From the cell containing the given text, extract its center point as (X, Y) coordinate. 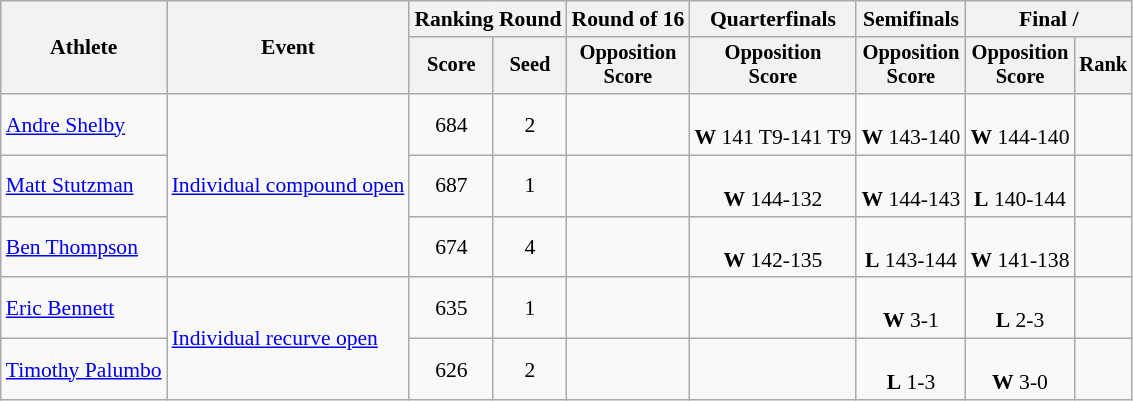
W 142-135 (772, 248)
Rank (1104, 66)
Andre Shelby (84, 124)
Quarterfinals (772, 19)
W 3-1 (910, 308)
W 141-138 (1020, 248)
L 140-144 (1020, 186)
Final / (1048, 19)
Score (451, 66)
Matt Stutzman (84, 186)
L 2-3 (1020, 308)
Individual compound open (288, 186)
4 (530, 248)
L 143-144 (910, 248)
W 3-0 (1020, 370)
W 143-140 (910, 124)
W 144-132 (772, 186)
W 141 T9-141 T9 (772, 124)
635 (451, 308)
Individual recurve open (288, 339)
684 (451, 124)
Round of 16 (628, 19)
W 144-140 (1020, 124)
Timothy Palumbo (84, 370)
Athlete (84, 48)
Seed (530, 66)
687 (451, 186)
626 (451, 370)
674 (451, 248)
Ranking Round (488, 19)
W 144-143 (910, 186)
Event (288, 48)
L 1-3 (910, 370)
Semifinals (910, 19)
Ben Thompson (84, 248)
Eric Bennett (84, 308)
